Extract the (x, y) coordinate from the center of the cell holding the provided text.  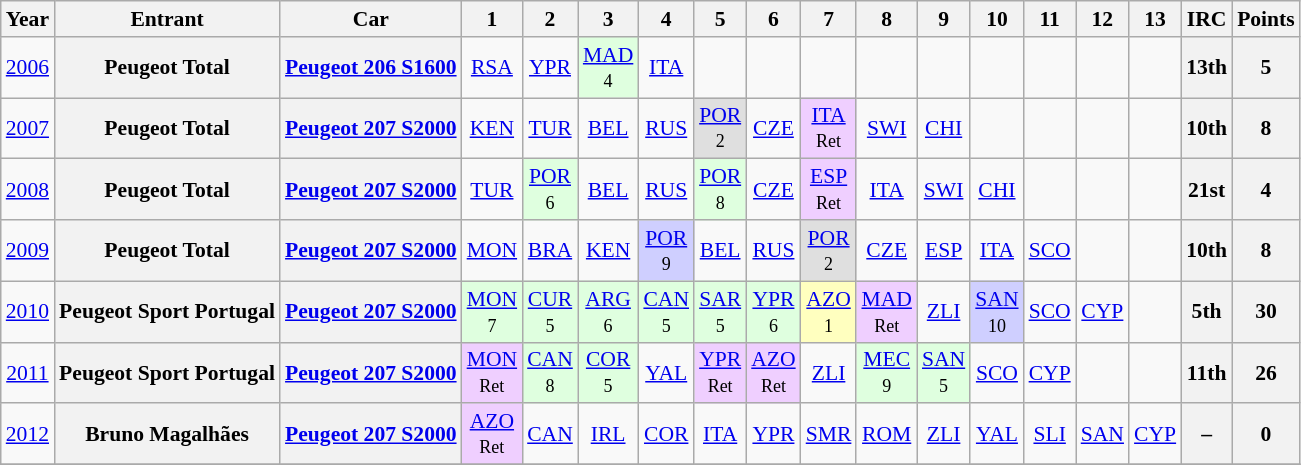
Entrant (167, 19)
YPRRet (720, 372)
10 (996, 19)
COR (666, 434)
2011 (28, 372)
POR6 (550, 190)
21st (1206, 190)
12 (1102, 19)
SAN (1102, 434)
Bruno Magalhães (167, 434)
11 (1050, 19)
SAN5 (944, 372)
5th (1206, 312)
9 (944, 19)
CUR5 (550, 312)
POR8 (720, 190)
2006 (28, 68)
POR9 (666, 250)
0 (1266, 434)
2010 (28, 312)
ARG6 (608, 312)
– (1206, 434)
30 (1266, 312)
SAR5 (720, 312)
6 (773, 19)
2009 (28, 250)
SAN10 (996, 312)
Car (371, 19)
26 (1266, 372)
7 (829, 19)
13th (1206, 68)
CAN8 (550, 372)
YPR6 (773, 312)
2008 (28, 190)
CAN (550, 434)
COR5 (608, 372)
IRC (1206, 19)
BRA (550, 250)
ROM (886, 434)
MEC9 (886, 372)
IRL (608, 434)
ESP (944, 250)
MONRet (492, 372)
Peugeot 206 S1600 (371, 68)
Points (1266, 19)
13 (1155, 19)
MAD4 (608, 68)
ESPRet (829, 190)
ITARet (829, 128)
CAN5 (666, 312)
3 (608, 19)
RSA (492, 68)
MADRet (886, 312)
2007 (28, 128)
Year (28, 19)
2 (550, 19)
11th (1206, 372)
2012 (28, 434)
MON (492, 250)
MON7 (492, 312)
SLI (1050, 434)
AZO1 (829, 312)
SMR (829, 434)
1 (492, 19)
